Determine the [x, y] coordinate at the center of the cell enclosing the given text.  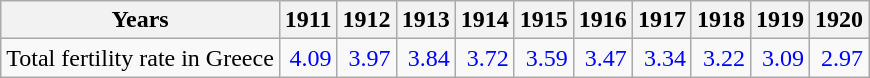
1913 [426, 20]
Years [140, 20]
3.72 [484, 58]
3.34 [662, 58]
4.09 [308, 58]
3.22 [720, 58]
1920 [840, 20]
1912 [366, 20]
1916 [602, 20]
1915 [544, 20]
1911 [308, 20]
2.97 [840, 58]
3.84 [426, 58]
1919 [780, 20]
1914 [484, 20]
Total fertility rate in Greece [140, 58]
1917 [662, 20]
3.59 [544, 58]
3.97 [366, 58]
3.47 [602, 58]
1918 [720, 20]
3.09 [780, 58]
